Find where the given text appears and provide that cell's center as [X, Y] coordinate. 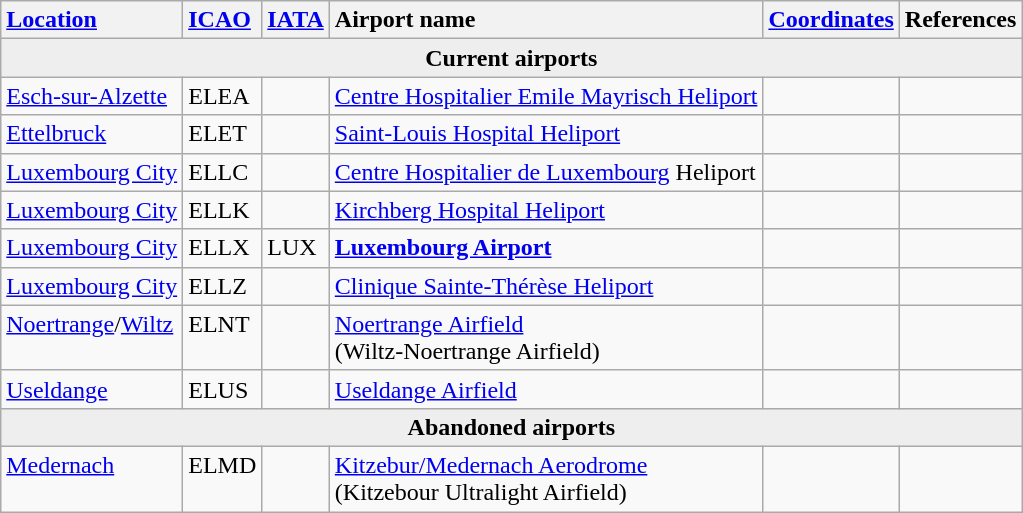
ELLK [222, 210]
ELNT [222, 338]
Clinique Sainte-Thérèse Heliport [546, 286]
References [960, 20]
Ettelbruck [92, 134]
ELUS [222, 389]
Esch-sur-Alzette [92, 96]
ELEA [222, 96]
Centre Hospitalier Emile Mayrisch Heliport [546, 96]
LUX [296, 248]
Medernach [92, 478]
IATA [296, 20]
Location [92, 20]
ICAO [222, 20]
Luxembourg Airport [546, 248]
ELMD [222, 478]
Noertrange/Wiltz [92, 338]
ELET [222, 134]
ELLZ [222, 286]
Useldange [92, 389]
Noertrange Airfield (Wiltz-Noertrange Airfield) [546, 338]
Abandoned airports [512, 427]
Coordinates [831, 20]
Airport name [546, 20]
ELLX [222, 248]
Centre Hospitalier de Luxembourg Heliport [546, 172]
Useldange Airfield [546, 389]
ELLC [222, 172]
Current airports [512, 58]
Kirchberg Hospital Heliport [546, 210]
Saint-Louis Hospital Heliport [546, 134]
Kitzebur/Medernach Aerodrome (Kitzebour Ultralight Airfield) [546, 478]
